Return [X, Y] of the center of cell containing provided text 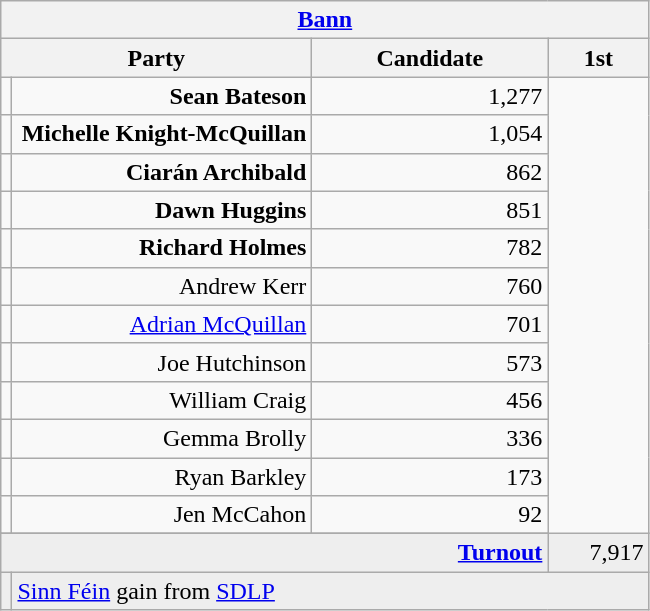
760 [430, 286]
782 [430, 248]
Adrian McQuillan [162, 324]
173 [430, 477]
Michelle Knight-McQuillan [162, 134]
Gemma Brolly [162, 438]
1,054 [430, 134]
Candidate [430, 58]
1,277 [430, 96]
Sean Bateson [162, 96]
1st [598, 58]
Ryan Barkley [162, 477]
336 [430, 438]
851 [430, 210]
Party [156, 58]
456 [430, 400]
William Craig [162, 400]
Dawn Huggins [162, 210]
862 [430, 172]
Sinn Féin gain from SDLP [330, 591]
Richard Holmes [162, 248]
701 [430, 324]
Turnout [274, 553]
Jen McCahon [162, 515]
Bann [325, 20]
Andrew Kerr [162, 286]
Joe Hutchinson [162, 362]
92 [430, 515]
573 [430, 362]
Ciarán Archibald [162, 172]
7,917 [598, 553]
